Pinpoint the cell where the given text exists, returning its [X, Y] midpoint coordinate. 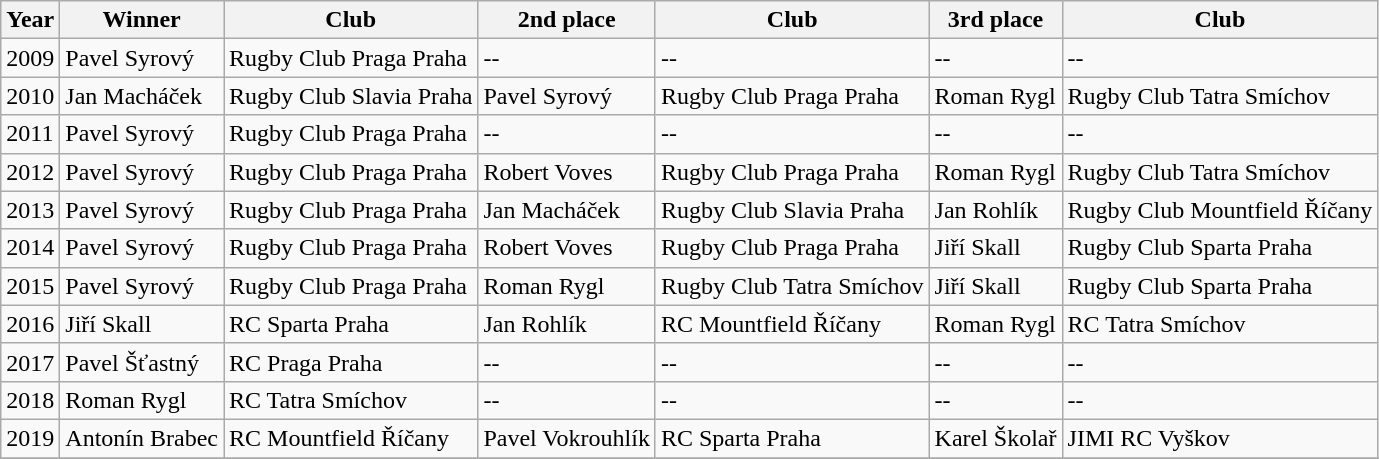
2018 [30, 400]
Rugby Club Mountfield Říčany [1220, 210]
Year [30, 20]
3rd place [996, 20]
2017 [30, 362]
Karel Školař [996, 438]
2011 [30, 134]
2009 [30, 58]
Pavel Vokrouhlík [567, 438]
2019 [30, 438]
2012 [30, 172]
Winner [142, 20]
2013 [30, 210]
Pavel Šťastný [142, 362]
Antonín Brabec [142, 438]
2015 [30, 286]
2010 [30, 96]
2016 [30, 324]
JIMI RC Vyškov [1220, 438]
RC Praga Praha [351, 362]
2014 [30, 248]
2nd place [567, 20]
